Pinpoint the cell where the given text exists, returning its (x, y) midpoint coordinate. 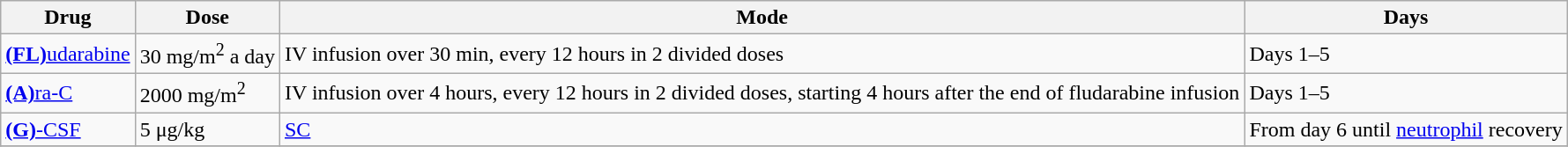
2000 mg/m2 (207, 93)
(A)ra-C (68, 93)
(G)-CSF (68, 129)
IV infusion over 30 min, every 12 hours in 2 divided doses (762, 55)
Days (1406, 18)
(FL)udarabine (68, 55)
Mode (762, 18)
30 mg/m2 a day (207, 55)
5 μg/kg (207, 129)
IV infusion over 4 hours, every 12 hours in 2 divided doses, starting 4 hours after the end of fludarabine infusion (762, 93)
From day 6 until neutrophil recovery (1406, 129)
SC (762, 129)
Dose (207, 18)
Drug (68, 18)
